Capture the cell that displays the provided text and extract its [x, y] central coordinate. 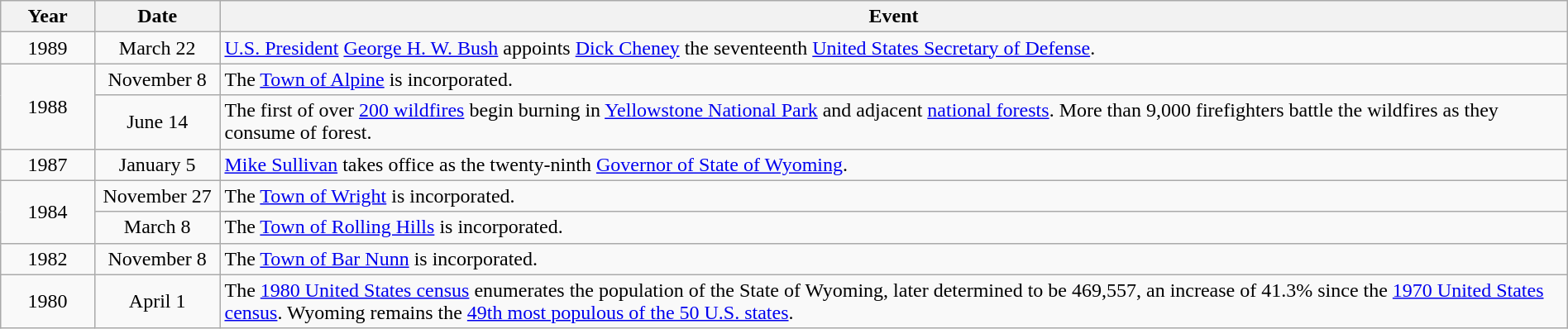
1980 [48, 301]
The Town of Alpine is incorporated. [893, 79]
The Town of Bar Nunn is incorporated. [893, 259]
June 14 [157, 122]
November 27 [157, 196]
The Town of Rolling Hills is incorporated. [893, 227]
April 1 [157, 301]
1988 [48, 106]
March 22 [157, 48]
1984 [48, 212]
Event [893, 17]
1982 [48, 259]
1989 [48, 48]
Year [48, 17]
1987 [48, 164]
U.S. President George H. W. Bush appoints Dick Cheney the seventeenth United States Secretary of Defense. [893, 48]
January 5 [157, 164]
March 8 [157, 227]
Date [157, 17]
Mike Sullivan takes office as the twenty-ninth Governor of State of Wyoming. [893, 164]
The Town of Wright is incorporated. [893, 196]
